Return (X, Y) of the center of cell containing provided text 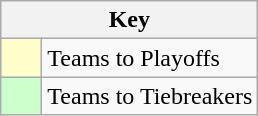
Teams to Tiebreakers (150, 96)
Teams to Playoffs (150, 58)
Key (130, 20)
